Detect which cell encompasses the target text, then output its [x, y] center coordinate. 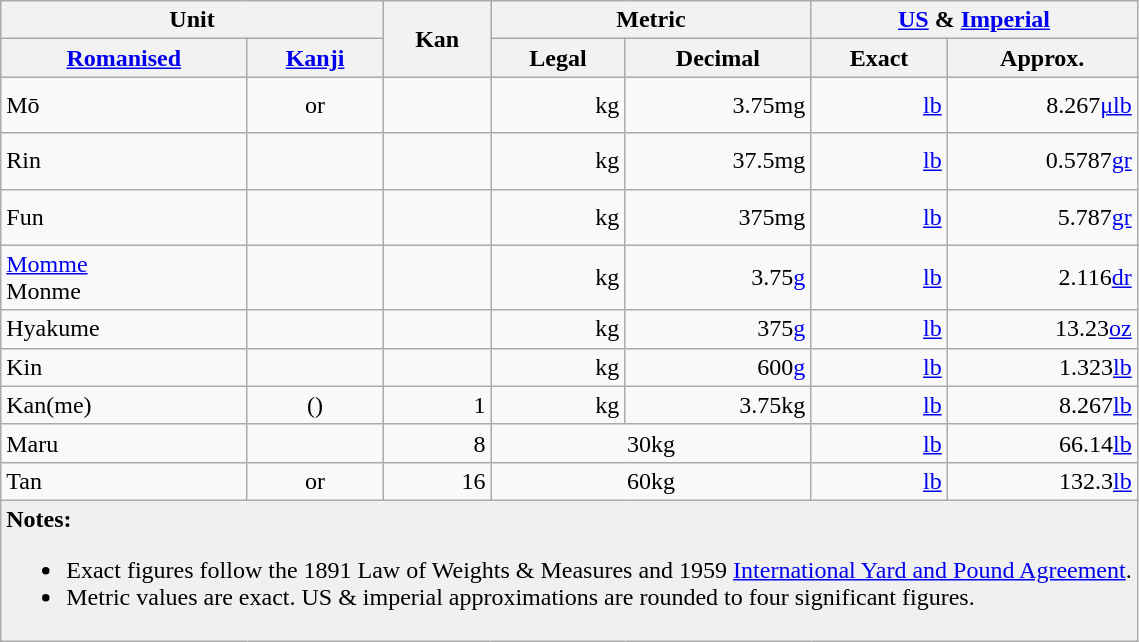
8.267lb [1042, 405]
3.75kg [718, 405]
Maru [124, 443]
16 [437, 481]
8.267μlb [1042, 105]
1.323lb [1042, 367]
3.75mg [718, 105]
30kg [651, 443]
Romanised [124, 58]
Mō [124, 105]
MommeMonme [124, 278]
600g [718, 367]
() [315, 405]
375mg [718, 217]
Kin [124, 367]
2.116dr [1042, 278]
Kan(me) [124, 405]
13.23oz [1042, 329]
Approx. [1042, 58]
Legal [558, 58]
Kanji [315, 58]
Metric [651, 20]
5.787gr [1042, 217]
60kg [651, 481]
0.5787gr [1042, 161]
8 [437, 443]
375g [718, 329]
Kan [437, 39]
1 [437, 405]
66.14lb [1042, 443]
3.75g [718, 278]
Decimal [718, 58]
132.3lb [1042, 481]
Tan [124, 481]
Unit [192, 20]
Rin [124, 161]
37.5mg [718, 161]
US & Imperial [974, 20]
Hyakume [124, 329]
Fun [124, 217]
Exact [879, 58]
